Locate the cell with the specified text and output its [x, y] center coordinate. 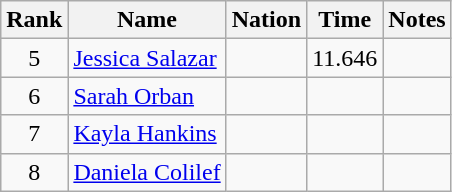
Daniela Colilef [147, 172]
6 [34, 96]
8 [34, 172]
7 [34, 134]
Name [147, 20]
11.646 [345, 58]
Kayla Hankins [147, 134]
Jessica Salazar [147, 58]
5 [34, 58]
Nation [266, 20]
Rank [34, 20]
Time [345, 20]
Sarah Orban [147, 96]
Notes [417, 20]
